Search for the cell housing the specified text and yield its (x, y) center coordinate. 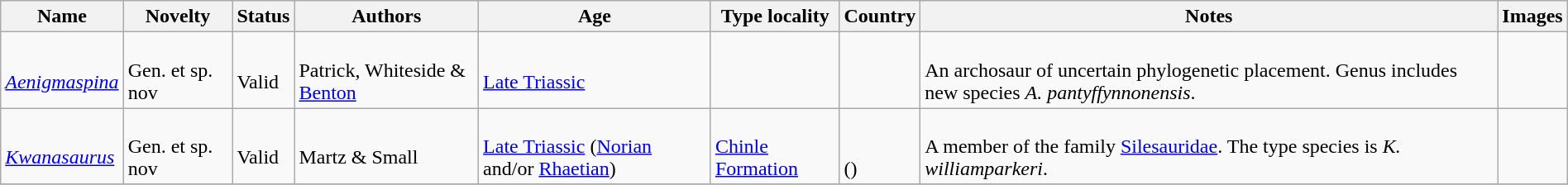
Chinle Formation (775, 146)
An archosaur of uncertain phylogenetic placement. Genus includes new species A. pantyffynnonensis. (1209, 70)
Martz & Small (387, 146)
Novelty (178, 17)
Kwanasaurus (62, 146)
Type locality (775, 17)
Late Triassic (595, 70)
Images (1532, 17)
Age (595, 17)
Notes (1209, 17)
Authors (387, 17)
Aenigmaspina (62, 70)
Patrick, Whiteside & Benton (387, 70)
Late Triassic (Norian and/or Rhaetian) (595, 146)
() (880, 146)
Country (880, 17)
Name (62, 17)
A member of the family Silesauridae. The type species is K. williamparkeri. (1209, 146)
Status (263, 17)
